Search for the cell housing the specified text and yield its [X, Y] center coordinate. 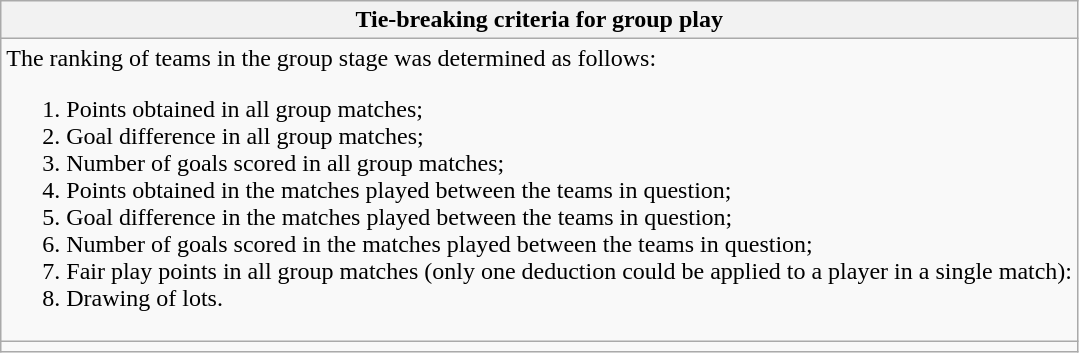
Tie-breaking criteria for group play [540, 20]
